Extract the [x, y] coordinate from the center of the cell holding the provided text.  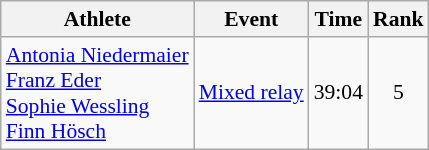
Time [338, 19]
Rank [398, 19]
Event [252, 19]
Mixed relay [252, 93]
Antonia NiedermaierFranz EderSophie WesslingFinn Hösch [98, 93]
5 [398, 93]
Athlete [98, 19]
39:04 [338, 93]
